For the text-containing cell, return its midpoint in [X, Y] coordinate format. 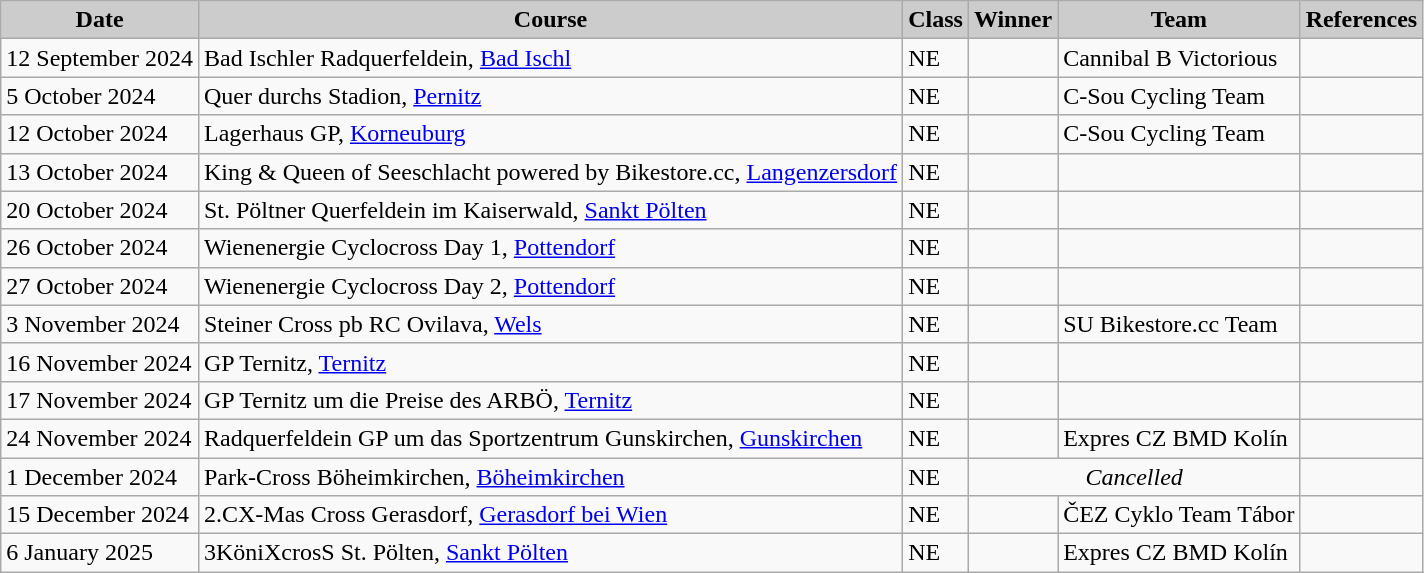
Date [100, 20]
15 December 2024 [100, 515]
17 November 2024 [100, 400]
Quer durchs Stadion, Pernitz [550, 96]
Cancelled [1134, 477]
ČEZ Cyklo Team Tábor [1179, 515]
20 October 2024 [100, 210]
Bad Ischler Radquerfeldein, Bad Ischl [550, 58]
27 October 2024 [100, 286]
Radquerfeldein GP um das Sportzentrum Gunskirchen, Gunskirchen [550, 438]
26 October 2024 [100, 248]
5 October 2024 [100, 96]
1 December 2024 [100, 477]
Lagerhaus GP, Korneuburg [550, 134]
Wienenergie Cyclocross Day 2, Pottendorf [550, 286]
GP Ternitz, Ternitz [550, 362]
3KöniXcrosS St. Pölten, Sankt Pölten [550, 553]
Steiner Cross pb RC Ovilava, Wels [550, 324]
2.CX-Mas Cross Gerasdorf, Gerasdorf bei Wien [550, 515]
Class [936, 20]
16 November 2024 [100, 362]
SU Bikestore.cc Team [1179, 324]
References [1362, 20]
Winner [1012, 20]
6 January 2025 [100, 553]
Park-Cross Böheimkirchen, Böheimkirchen [550, 477]
Team [1179, 20]
Wienenergie Cyclocross Day 1, Pottendorf [550, 248]
12 September 2024 [100, 58]
12 October 2024 [100, 134]
13 October 2024 [100, 172]
St. Pöltner Querfeldein im Kaiserwald, Sankt Pölten [550, 210]
GP Ternitz um die Preise des ARBÖ, Ternitz [550, 400]
24 November 2024 [100, 438]
3 November 2024 [100, 324]
King & Queen of Seeschlacht powered by Bikestore.cc, Langenzersdorf [550, 172]
Cannibal B Victorious [1179, 58]
Course [550, 20]
